Provide the (x, y) coordinate of the cell's center where the given text is located.  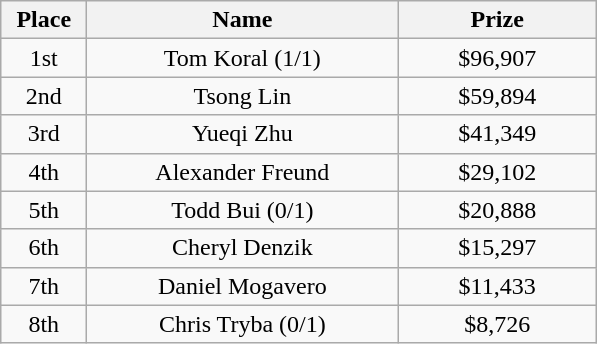
$8,726 (498, 324)
$29,102 (498, 172)
$11,433 (498, 286)
$15,297 (498, 248)
Tsong Lin (242, 96)
4th (44, 172)
$20,888 (498, 210)
Cheryl Denzik (242, 248)
6th (44, 248)
7th (44, 286)
Tom Koral (1/1) (242, 58)
3rd (44, 134)
Yueqi Zhu (242, 134)
$41,349 (498, 134)
Prize (498, 20)
Todd Bui (0/1) (242, 210)
Daniel Mogavero (242, 286)
2nd (44, 96)
Place (44, 20)
Name (242, 20)
$96,907 (498, 58)
Alexander Freund (242, 172)
1st (44, 58)
Chris Tryba (0/1) (242, 324)
$59,894 (498, 96)
8th (44, 324)
5th (44, 210)
